Return the (x, y) coordinate for the center point of the cell that contains the specified text.  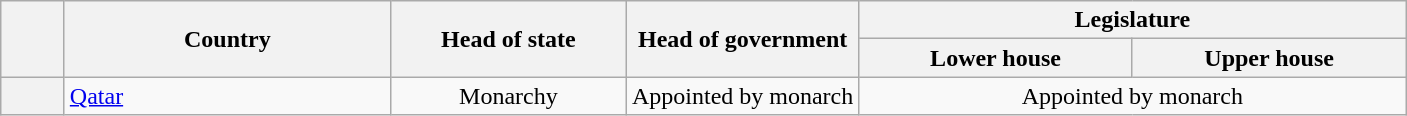
Country (227, 39)
Monarchy (508, 96)
Qatar (227, 96)
Head of state (508, 39)
Upper house (1269, 58)
Lower house (996, 58)
Head of government (742, 39)
Legislature (1132, 20)
